Scan for the cell matching the given text and deliver its (X, Y) coordinate at center. 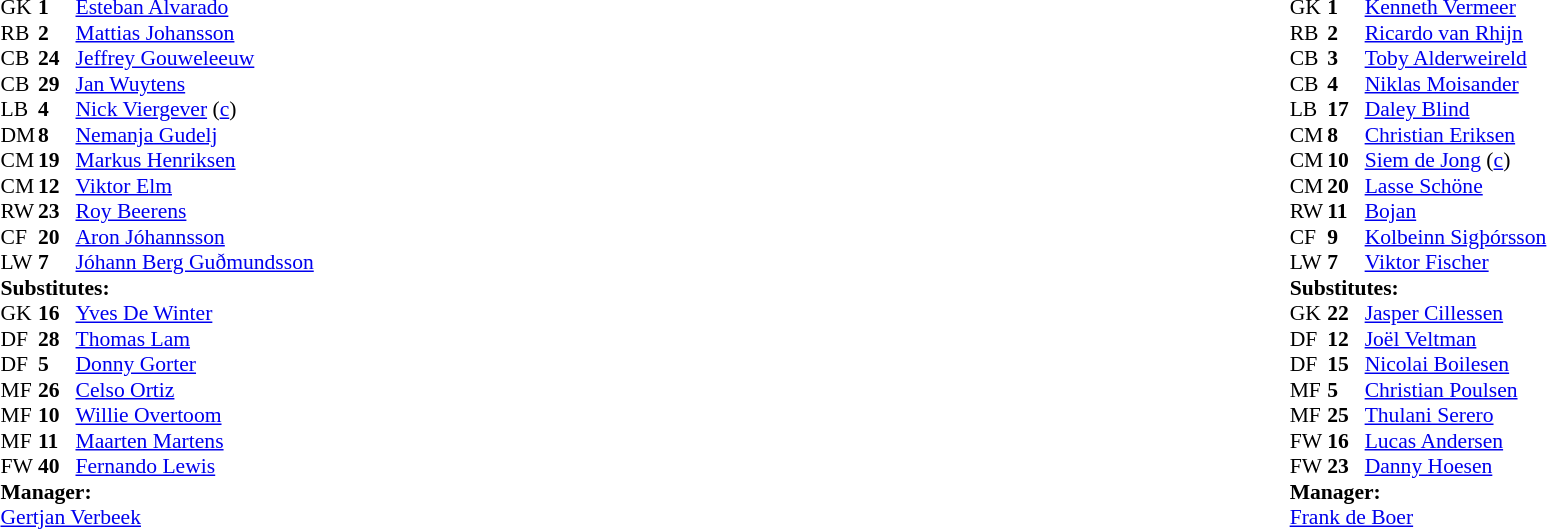
Lasse Schöne (1456, 186)
Bojan (1456, 211)
3 (1346, 59)
Thomas Lam (195, 339)
Ricardo van Rhijn (1456, 33)
Niklas Moisander (1456, 84)
Willie Overtoom (195, 415)
Jóhann Berg Guðmundsson (195, 263)
Viktor Elm (195, 186)
Nemanja Gudelj (195, 135)
Joël Veltman (1456, 339)
Thulani Serero (1456, 415)
17 (1346, 109)
Roy Beerens (195, 211)
Toby Alderweireld (1456, 59)
DM (19, 135)
Jan Wuytens (195, 84)
Donny Gorter (195, 365)
Aron Jóhannsson (195, 237)
Fernando Lewis (195, 467)
Maarten Martens (195, 441)
15 (1346, 365)
Danny Hoesen (1456, 467)
Viktor Fischer (1456, 263)
Jeffrey Gouweleeuw (195, 59)
29 (57, 84)
Yves De Winter (195, 313)
Celso Ortiz (195, 390)
26 (57, 390)
Jasper Cillessen (1456, 313)
Markus Henriksen (195, 161)
Siem de Jong (c) (1456, 161)
Nick Viergever (c) (195, 109)
Christian Poulsen (1456, 390)
Kolbeinn Sigþórsson (1456, 237)
24 (57, 59)
Christian Eriksen (1456, 135)
22 (1346, 313)
Mattias Johansson (195, 33)
25 (1346, 415)
Nicolai Boilesen (1456, 365)
Daley Blind (1456, 109)
40 (57, 467)
Lucas Andersen (1456, 441)
19 (57, 161)
9 (1346, 237)
28 (57, 339)
